Search for the cell housing the specified text and yield its [X, Y] center coordinate. 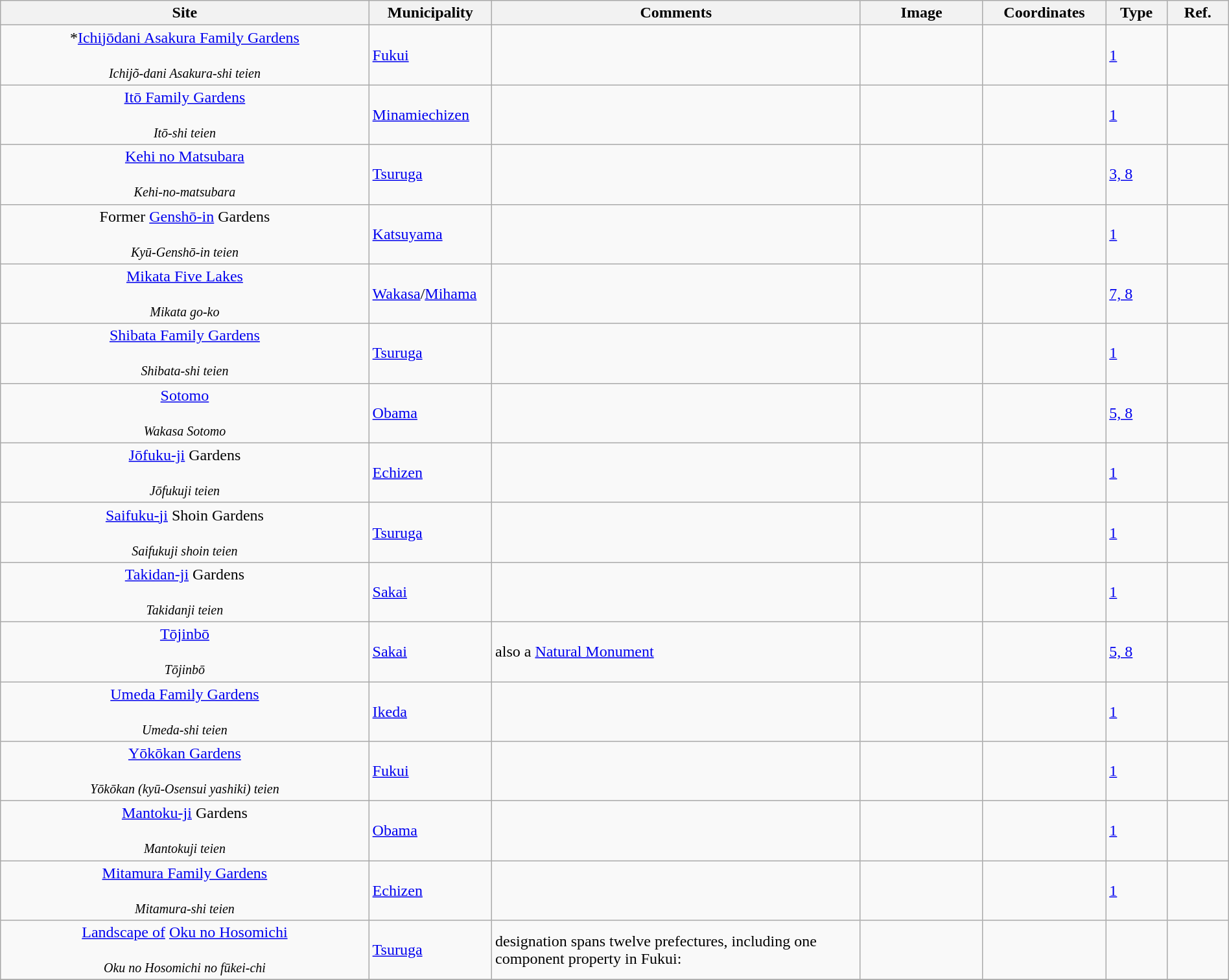
SotomoWakasa Sotomo [185, 413]
Coordinates [1044, 13]
Saifuku-ji Shoin GardensSaifukuji shoin teien [185, 532]
Site [185, 13]
Former Genshō-in GardensKyū-Genshō-in teien [185, 234]
Jōfuku-ji GardensJōfukuji teien [185, 472]
Umeda Family GardensUmeda-shi teien [185, 712]
designation spans twelve prefectures, including one component property in Fukui: [676, 950]
Yōkōkan GardensYōkōkan (kyū-Osensui yashiki) teien [185, 771]
Shibata Family GardensShibata-shi teien [185, 353]
Ref. [1198, 13]
TōjinbōTōjinbō [185, 651]
also a Natural Monument [676, 651]
Comments [676, 13]
Mantoku-ji GardensMantokuji teien [185, 831]
Image [922, 13]
Ikeda [430, 712]
*Ichijōdani Asakura Family GardensIchijõ-dani Asakura-shi teien [185, 55]
Type [1137, 13]
Takidan-ji GardensTakidanji teien [185, 592]
Katsuyama [430, 234]
3, 8 [1137, 174]
Kehi no MatsubaraKehi-no-matsubara [185, 174]
Landscape of Oku no HosomichiOku no Hosomichi no fūkei-chi [185, 950]
Municipality [430, 13]
Itō Family GardensItō-shi teien [185, 115]
Mitamura Family GardensMitamura-shi teien [185, 891]
7, 8 [1137, 294]
Mikata Five LakesMikata go-ko [185, 294]
Wakasa/Mihama [430, 294]
Minamiechizen [430, 115]
